Provide the [X, Y] coordinate of the cell's center where the given text is located.  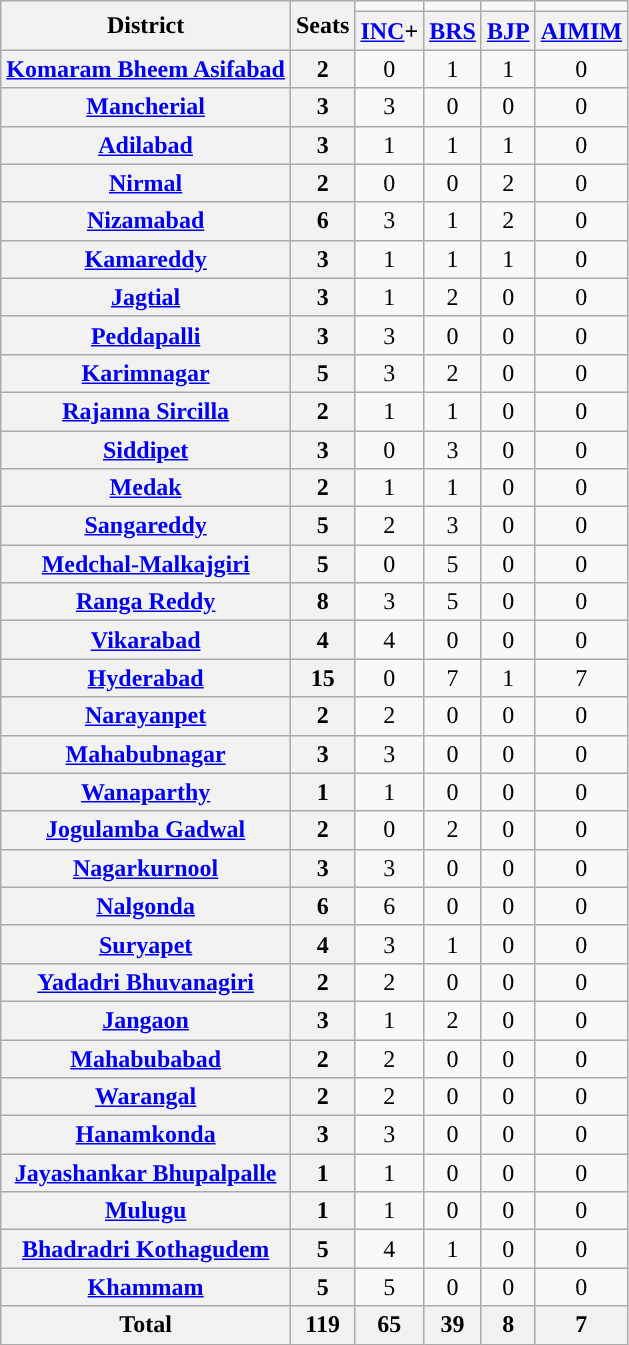
INC+ [390, 31]
Mancherial [146, 107]
BRS [453, 31]
65 [390, 1325]
Jayashankar Bhupalpalle [146, 1173]
Mulugu [146, 1211]
Jagtial [146, 297]
Wanaparthy [146, 792]
Narayanpet [146, 716]
Peddapalli [146, 335]
Jogulamba Gadwal [146, 830]
Suryapet [146, 944]
BJP [508, 31]
Medak [146, 488]
Adilabad [146, 145]
Sangareddy [146, 526]
Seats [322, 26]
Komaram Bheem Asifabad [146, 69]
Total [146, 1325]
119 [322, 1325]
Mahabubabad [146, 1059]
Karimnagar [146, 373]
AIMIM [581, 31]
Warangal [146, 1097]
Rajanna Sircilla [146, 411]
Siddipet [146, 449]
Nagarkurnool [146, 868]
District [146, 26]
39 [453, 1325]
Nalgonda [146, 906]
Nizamabad [146, 221]
Kamareddy [146, 259]
Ranga Reddy [146, 602]
Jangaon [146, 1020]
Vikarabad [146, 640]
Khammam [146, 1287]
Hanamkonda [146, 1135]
Hyderabad [146, 678]
15 [322, 678]
Bhadradri Kothagudem [146, 1249]
Nirmal [146, 183]
Yadadri Bhuvanagiri [146, 982]
Mahabubnagar [146, 754]
Medchal-Malkajgiri [146, 564]
